Determine the (X, Y) coordinate at the center of the cell enclosing the given text.  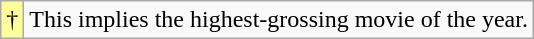
This implies the highest-grossing movie of the year. (279, 20)
† (12, 20)
